From the cell containing the given text, extract its center point as [x, y] coordinate. 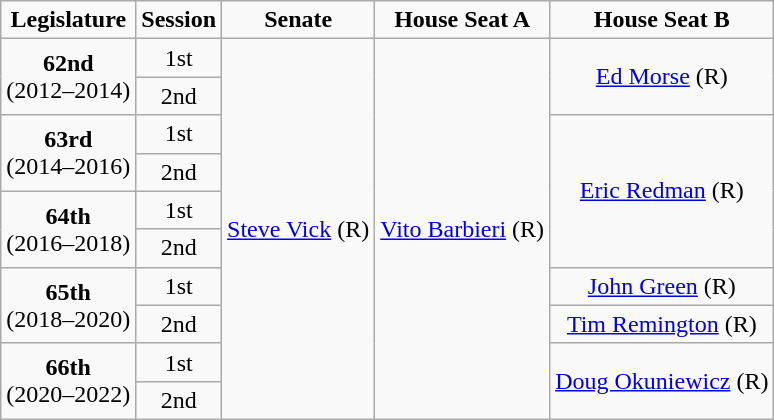
House Seat B [662, 20]
Tim Remington (R) [662, 324]
House Seat A [462, 20]
Legislature [68, 20]
65th (2018–2020) [68, 305]
Senate [298, 20]
Steve Vick (R) [298, 230]
62nd (2012–2014) [68, 77]
Ed Morse (R) [662, 77]
Doug Okuniewicz (R) [662, 381]
John Green (R) [662, 286]
66th (2020–2022) [68, 381]
64th (2016–2018) [68, 229]
Eric Redman (R) [662, 191]
Vito Barbieri (R) [462, 230]
63rd (2014–2016) [68, 153]
Session [179, 20]
